Detect which cell encompasses the target text, then output its (x, y) center coordinate. 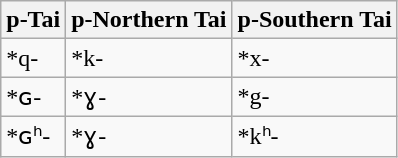
*k- (149, 58)
*q- (34, 58)
p-Tai (34, 20)
*x- (314, 58)
*ɢʰ- (34, 136)
*g- (314, 97)
p-Northern Tai (149, 20)
p-Southern Tai (314, 20)
*kʰ- (314, 136)
*ɢ- (34, 97)
